Provide the [X, Y] coordinate of the cell's center where the given text is located.  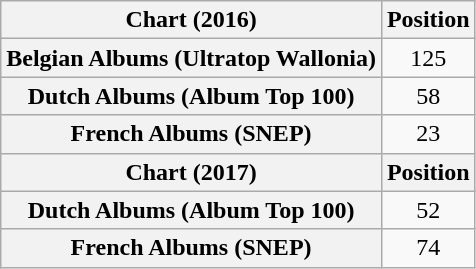
52 [428, 210]
74 [428, 248]
125 [428, 58]
23 [428, 134]
Chart (2017) [192, 172]
Belgian Albums (Ultratop Wallonia) [192, 58]
58 [428, 96]
Chart (2016) [192, 20]
